Determine the [x, y] coordinate at the center of the cell enclosing the given text.  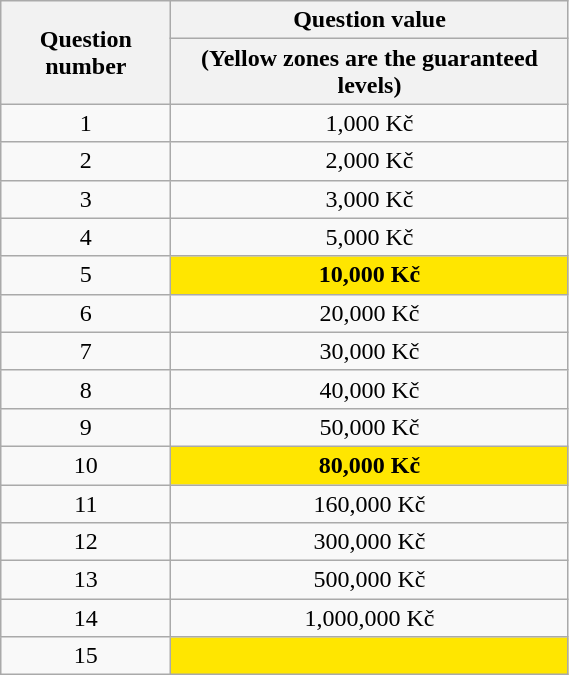
5,000 Kč [370, 237]
15 [86, 656]
(Yellow zones are the guaranteed levels) [370, 72]
14 [86, 618]
30,000 Kč [370, 351]
1 [86, 123]
Question number [86, 52]
40,000 Kč [370, 389]
5 [86, 275]
11 [86, 503]
50,000 Kč [370, 427]
8 [86, 389]
20,000 Kč [370, 313]
3,000 Kč [370, 199]
1,000 Kč [370, 123]
300,000 Kč [370, 542]
2 [86, 161]
10,000 Kč [370, 275]
4 [86, 237]
6 [86, 313]
160,000 Kč [370, 503]
12 [86, 542]
1,000,000 Kč [370, 618]
Question value [370, 20]
80,000 Kč [370, 465]
13 [86, 580]
10 [86, 465]
3 [86, 199]
7 [86, 351]
9 [86, 427]
500,000 Kč [370, 580]
2,000 Kč [370, 161]
